Return (x, y) of the center of cell containing provided text 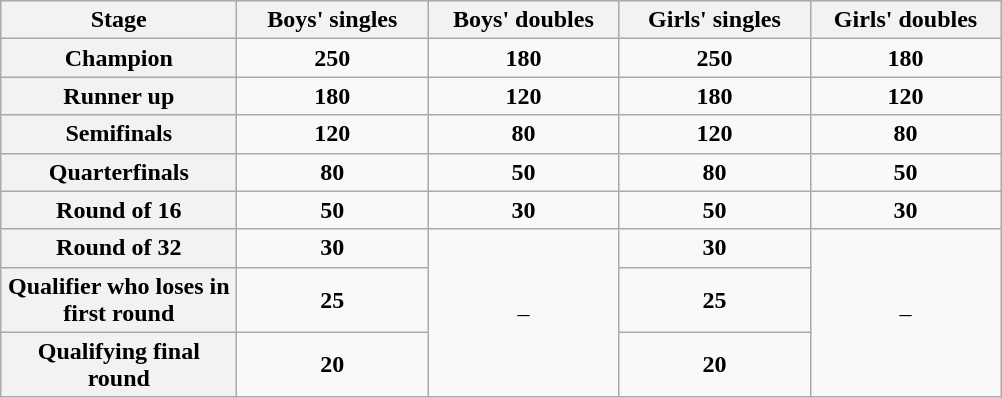
Round of 16 (119, 210)
Round of 32 (119, 248)
Girls' doubles (906, 20)
Stage (119, 20)
Girls' singles (714, 20)
Qualifier who loses in first round (119, 300)
Semifinals (119, 134)
Runner up (119, 96)
Champion (119, 58)
Boys' doubles (524, 20)
Quarterfinals (119, 172)
Boys' singles (332, 20)
Qualifying final round (119, 364)
